Pinpoint the cell where the given text exists, returning its (X, Y) midpoint coordinate. 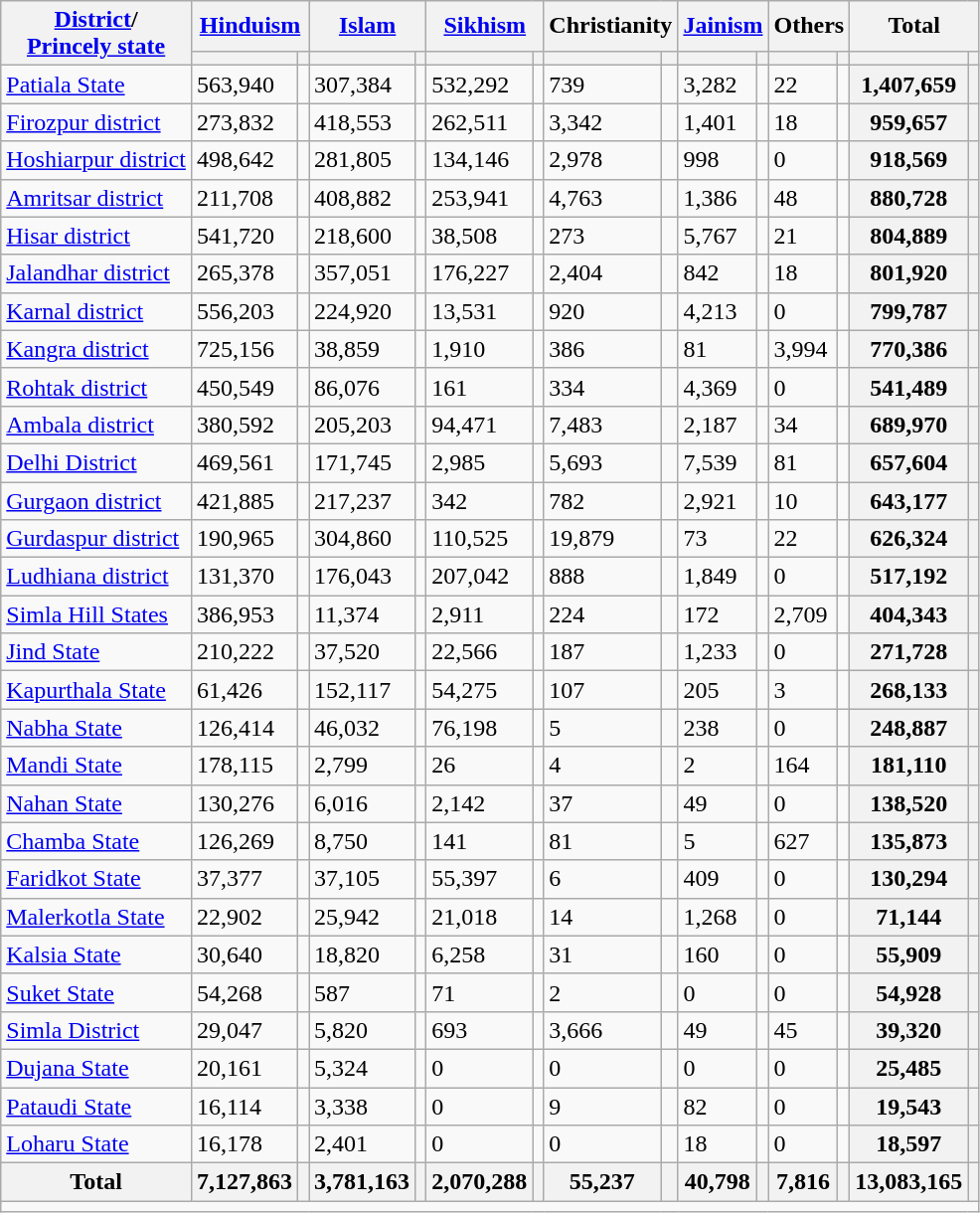
172 (718, 614)
District/Princely state (96, 34)
4,369 (718, 387)
782 (602, 500)
770,386 (908, 349)
107 (602, 690)
268,133 (908, 690)
26 (479, 766)
Hinduism (249, 26)
134,146 (479, 160)
152,117 (362, 690)
34 (803, 425)
517,192 (908, 577)
Islam (368, 26)
801,920 (908, 273)
190,965 (245, 539)
54,275 (479, 690)
110,525 (479, 539)
563,940 (245, 85)
131,370 (245, 577)
587 (362, 992)
10 (803, 500)
7,127,863 (245, 1182)
224,920 (362, 311)
1,386 (718, 198)
135,873 (908, 841)
161 (479, 387)
11,374 (362, 614)
304,860 (362, 539)
386,953 (245, 614)
19,543 (908, 1107)
Firozpur district (96, 122)
Patiala State (96, 85)
418,553 (362, 122)
1,233 (718, 652)
2,070,288 (479, 1182)
918,569 (908, 160)
176,227 (479, 273)
71 (479, 992)
4,213 (718, 311)
40,798 (718, 1182)
556,203 (245, 311)
7,539 (718, 462)
30,640 (245, 954)
187 (602, 652)
6 (602, 879)
386 (602, 349)
25,942 (362, 917)
Rohtak district (96, 387)
54,268 (245, 992)
13,083,165 (908, 1182)
54,928 (908, 992)
334 (602, 387)
5,767 (718, 236)
2,921 (718, 500)
21,018 (479, 917)
55,909 (908, 954)
176,043 (362, 577)
421,885 (245, 500)
211,708 (245, 198)
Ludhiana district (96, 577)
842 (718, 273)
22,566 (479, 652)
126,414 (245, 728)
6,258 (479, 954)
9 (602, 1107)
Kangra district (96, 349)
2,404 (602, 273)
130,294 (908, 879)
Gurgaon district (96, 500)
804,889 (908, 236)
959,657 (908, 122)
2,799 (362, 766)
2,911 (479, 614)
Jind State (96, 652)
37,377 (245, 879)
739 (602, 85)
Pataudi State (96, 1107)
25,485 (908, 1068)
265,378 (245, 273)
998 (718, 160)
238 (718, 728)
888 (602, 577)
Jalandhar district (96, 273)
409 (718, 879)
3,338 (362, 1107)
Jainism (724, 26)
532,292 (479, 85)
643,177 (908, 500)
18,597 (908, 1144)
38,508 (479, 236)
Faridkot State (96, 879)
16,114 (245, 1107)
541,489 (908, 387)
38,859 (362, 349)
61,426 (245, 690)
2,187 (718, 425)
271,728 (908, 652)
Mandi State (96, 766)
920 (602, 311)
3,666 (602, 1030)
141 (479, 841)
1,268 (718, 917)
541,720 (245, 236)
248,887 (908, 728)
Ambala district (96, 425)
20,161 (245, 1068)
2,401 (362, 1144)
657,604 (908, 462)
4 (602, 766)
76,198 (479, 728)
380,592 (245, 425)
19,879 (602, 539)
Hoshiarpur district (96, 160)
1,407,659 (908, 85)
273,832 (245, 122)
48 (803, 198)
Karnal district (96, 311)
37,520 (362, 652)
Others (809, 26)
3,994 (803, 349)
205 (718, 690)
218,600 (362, 236)
357,051 (362, 273)
29,047 (245, 1030)
3,282 (718, 85)
2,709 (803, 614)
408,882 (362, 198)
7,816 (803, 1182)
Hisar district (96, 236)
7,483 (602, 425)
5,324 (362, 1068)
626,324 (908, 539)
Nahan State (96, 803)
3,781,163 (362, 1182)
14 (602, 917)
Suket State (96, 992)
Chamba State (96, 841)
404,343 (908, 614)
342 (479, 500)
273 (602, 236)
880,728 (908, 198)
281,805 (362, 160)
164 (803, 766)
Loharu State (96, 1144)
307,384 (362, 85)
Sikhism (485, 26)
1,849 (718, 577)
22,902 (245, 917)
627 (803, 841)
37,105 (362, 879)
94,471 (479, 425)
498,642 (245, 160)
13,531 (479, 311)
37 (602, 803)
205,203 (362, 425)
450,549 (245, 387)
262,511 (479, 122)
71,144 (908, 917)
Gurdaspur district (96, 539)
171,745 (362, 462)
Nabha State (96, 728)
178,115 (245, 766)
2,142 (479, 803)
3 (803, 690)
Malerkotla State (96, 917)
689,970 (908, 425)
45 (803, 1030)
217,237 (362, 500)
210,222 (245, 652)
Dujana State (96, 1068)
2,978 (602, 160)
207,042 (479, 577)
21 (803, 236)
55,397 (479, 879)
725,156 (245, 349)
8,750 (362, 841)
126,269 (245, 841)
Kalsia State (96, 954)
Simla District (96, 1030)
5,693 (602, 462)
46,032 (362, 728)
55,237 (602, 1182)
4,763 (602, 198)
16,178 (245, 1144)
Simla Hill States (96, 614)
693 (479, 1030)
799,787 (908, 311)
3,342 (602, 122)
86,076 (362, 387)
5,820 (362, 1030)
160 (718, 954)
130,276 (245, 803)
1,910 (479, 349)
18,820 (362, 954)
253,941 (479, 198)
Delhi District (96, 462)
31 (602, 954)
Amritsar district (96, 198)
138,520 (908, 803)
Kapurthala State (96, 690)
73 (718, 539)
Christianity (610, 26)
1,401 (718, 122)
6,016 (362, 803)
2,985 (479, 462)
82 (718, 1107)
39,320 (908, 1030)
469,561 (245, 462)
224 (602, 614)
181,110 (908, 766)
